From the cell containing the given text, extract its center point as [X, Y] coordinate. 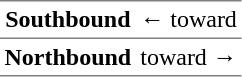
← toward [189, 20]
Northbound [68, 57]
Southbound [68, 20]
toward → [189, 57]
